Detect which cell encompasses the target text, then output its [X, Y] center coordinate. 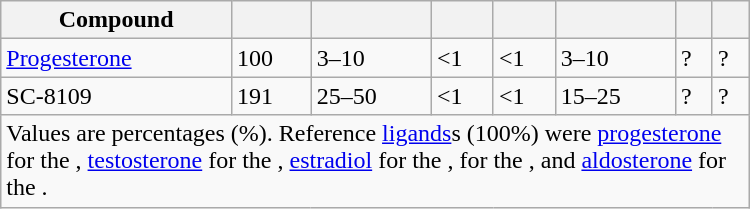
100 [272, 58]
SC-8109 [116, 96]
15–25 [615, 96]
Compound [116, 20]
25–50 [371, 96]
191 [272, 96]
Progesterone [116, 58]
